Pinpoint the cell where the given text exists, returning its [X, Y] midpoint coordinate. 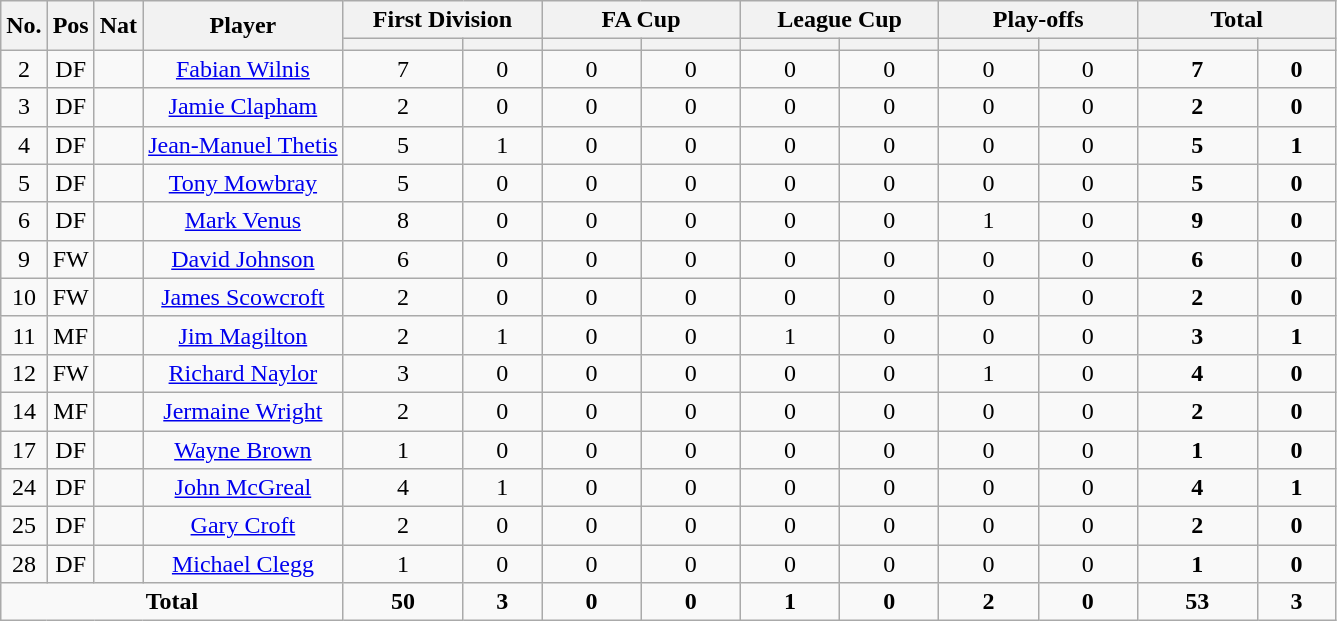
17 [24, 449]
Play-offs [1038, 20]
David Johnson [244, 259]
Tony Mowbray [244, 183]
Michael Clegg [244, 564]
Richard Naylor [244, 373]
Pos [70, 26]
10 [24, 297]
Wayne Brown [244, 449]
Player [244, 26]
John McGreal [244, 488]
53 [1197, 602]
Gary Croft [244, 526]
Jamie Clapham [244, 107]
8 [403, 221]
Jim Magilton [244, 335]
Mark Venus [244, 221]
FA Cup [642, 20]
25 [24, 526]
Nat [118, 26]
28 [24, 564]
50 [403, 602]
14 [24, 411]
First Division [442, 20]
Fabian Wilnis [244, 69]
24 [24, 488]
Jermaine Wright [244, 411]
League Cup [840, 20]
Jean-Manuel Thetis [244, 145]
11 [24, 335]
James Scowcroft [244, 297]
12 [24, 373]
No. [24, 26]
